Return (x, y) of the center of cell containing provided text 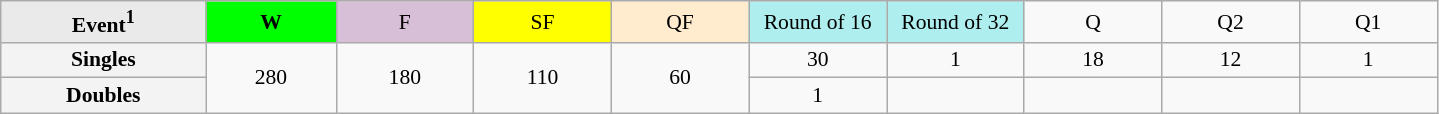
QF (680, 22)
12 (1231, 60)
Q1 (1368, 22)
Q2 (1231, 22)
Q (1093, 22)
Round of 32 (955, 22)
Round of 16 (818, 22)
Singles (104, 60)
W (271, 22)
F (405, 22)
18 (1093, 60)
60 (680, 78)
Event1 (104, 22)
30 (818, 60)
280 (271, 78)
110 (543, 78)
Doubles (104, 96)
180 (405, 78)
SF (543, 22)
